Determine the (x, y) coordinate at the center of the cell enclosing the given text.  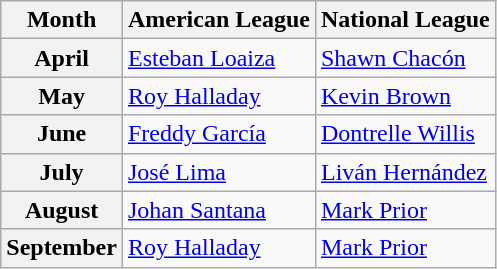
Freddy García (218, 134)
August (62, 210)
National League (405, 20)
April (62, 58)
American League (218, 20)
July (62, 172)
Johan Santana (218, 210)
Month (62, 20)
Shawn Chacón (405, 58)
Dontrelle Willis (405, 134)
Esteban Loaiza (218, 58)
Liván Hernández (405, 172)
May (62, 96)
June (62, 134)
Kevin Brown (405, 96)
José Lima (218, 172)
September (62, 248)
